Detect which cell encompasses the target text, then output its [x, y] center coordinate. 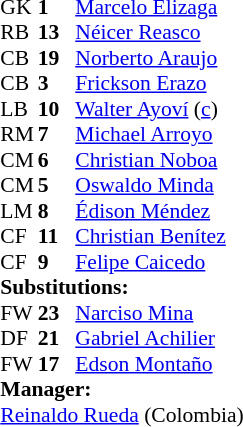
19 [57, 58]
5 [57, 185]
Gabriel Achilier [159, 339]
RB [19, 33]
Édison Méndez [159, 211]
Frickson Erazo [159, 83]
9 [57, 262]
7 [57, 135]
Oswaldo Minda [159, 185]
Christian Benítez [159, 237]
LM [19, 211]
13 [57, 33]
Norberto Araujo [159, 58]
3 [57, 83]
Substitutions: [122, 287]
RM [19, 135]
Edson Montaño [159, 364]
Felipe Caicedo [159, 262]
23 [57, 313]
17 [57, 364]
Christian Noboa [159, 160]
DF [19, 339]
LB [19, 109]
Manager: [122, 389]
11 [57, 237]
Néicer Reasco [159, 33]
Narciso Mina [159, 313]
21 [57, 339]
6 [57, 160]
Michael Arroyo [159, 135]
8 [57, 211]
Walter Ayoví (c) [159, 109]
10 [57, 109]
